Detect which cell encompasses the target text, then output its (x, y) center coordinate. 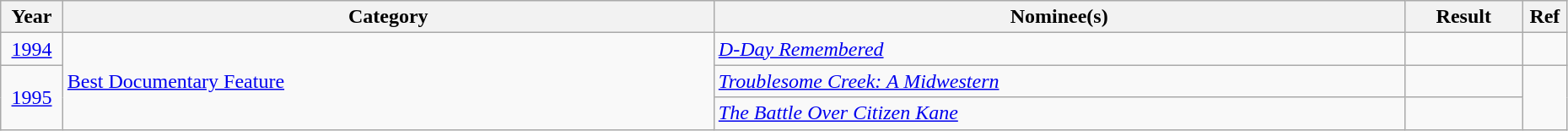
1995 (32, 97)
Nominee(s) (1059, 17)
Ref (1544, 17)
1994 (32, 49)
Category (388, 17)
Troublesome Creek: A Midwestern (1059, 81)
D-Day Remembered (1059, 49)
Result (1463, 17)
Year (32, 17)
Best Documentary Feature (388, 81)
The Battle Over Citizen Kane (1059, 113)
